For the text-containing cell, return its midpoint in [x, y] coordinate format. 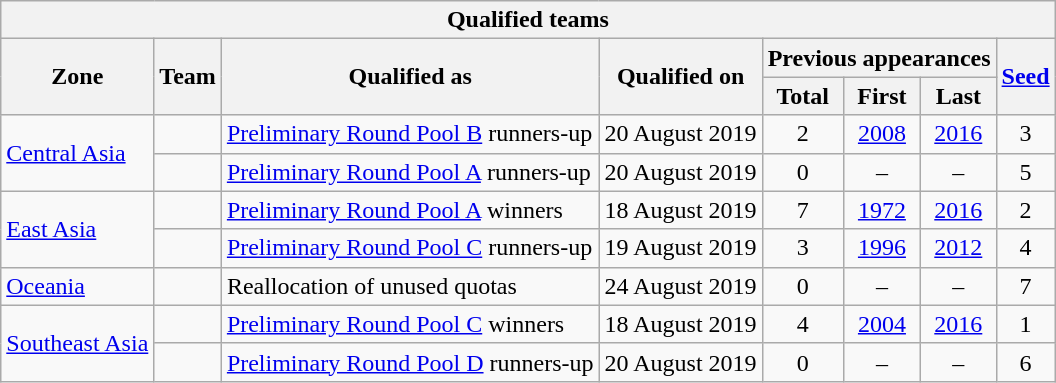
East Asia [78, 229]
First [882, 96]
Preliminary Round Pool A winners [410, 210]
19 August 2019 [680, 248]
1 [1026, 324]
1996 [882, 248]
Last [959, 96]
Qualified on [680, 77]
Central Asia [78, 153]
Reallocation of unused quotas [410, 286]
Qualified teams [528, 20]
Zone [78, 77]
24 August 2019 [680, 286]
6 [1026, 362]
Southeast Asia [78, 343]
Team [188, 77]
Preliminary Round Pool C winners [410, 324]
1972 [882, 210]
Preliminary Round Pool C runners-up [410, 248]
Preliminary Round Pool A runners-up [410, 172]
2004 [882, 324]
Qualified as [410, 77]
2012 [959, 248]
Preliminary Round Pool D runners-up [410, 362]
Previous appearances [879, 58]
5 [1026, 172]
Total [802, 96]
Preliminary Round Pool B runners-up [410, 134]
Seed [1026, 77]
Oceania [78, 286]
2008 [882, 134]
